Identify which cell holds the provided text, then report its (x, y) central coordinate. 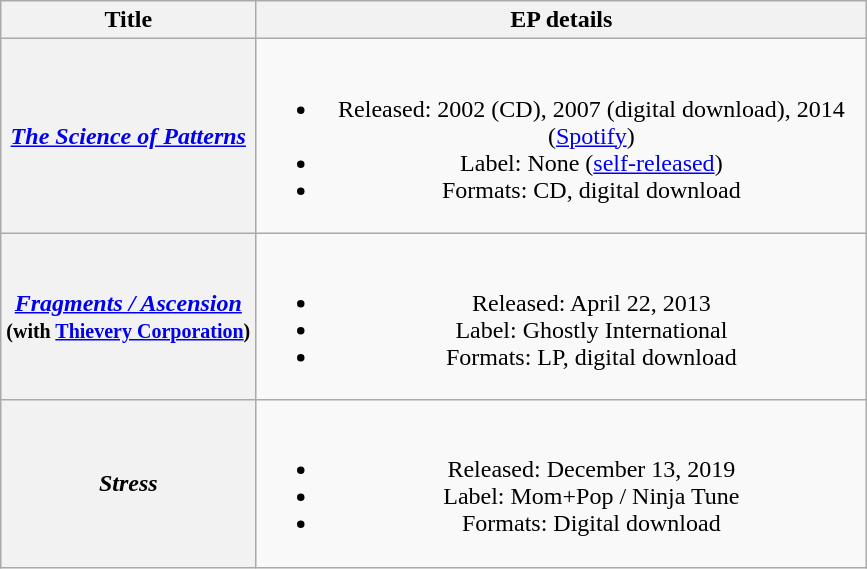
Title (128, 20)
Released: December 13, 2019Label: Mom+Pop / Ninja TuneFormats: Digital download (562, 484)
Stress (128, 484)
The Science of Patterns (128, 136)
Released: April 22, 2013Label: Ghostly InternationalFormats: LP, digital download (562, 316)
Released: 2002 (CD), 2007 (digital download), 2014 (Spotify)Label: None (self-released)Formats: CD, digital download (562, 136)
EP details (562, 20)
Fragments / Ascension(with Thievery Corporation) (128, 316)
